Determine the (X, Y) coordinate at the center of the cell enclosing the given text.  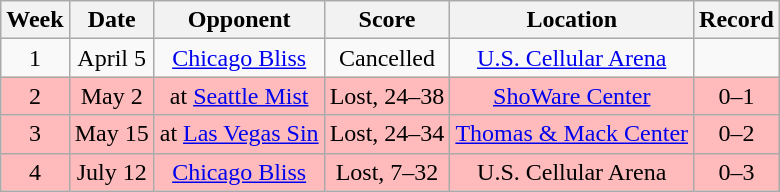
Lost, 24–34 (387, 134)
at Seattle Mist (239, 96)
July 12 (112, 172)
Date (112, 20)
May 15 (112, 134)
0–2 (737, 134)
Record (737, 20)
Opponent (239, 20)
2 (35, 96)
Score (387, 20)
0–1 (737, 96)
Week (35, 20)
4 (35, 172)
Thomas & Mack Center (572, 134)
Location (572, 20)
at Las Vegas Sin (239, 134)
April 5 (112, 58)
1 (35, 58)
Lost, 24–38 (387, 96)
May 2 (112, 96)
Lost, 7–32 (387, 172)
ShoWare Center (572, 96)
Cancelled (387, 58)
3 (35, 134)
0–3 (737, 172)
